Find where the given text appears and provide that cell's center as (X, Y) coordinate. 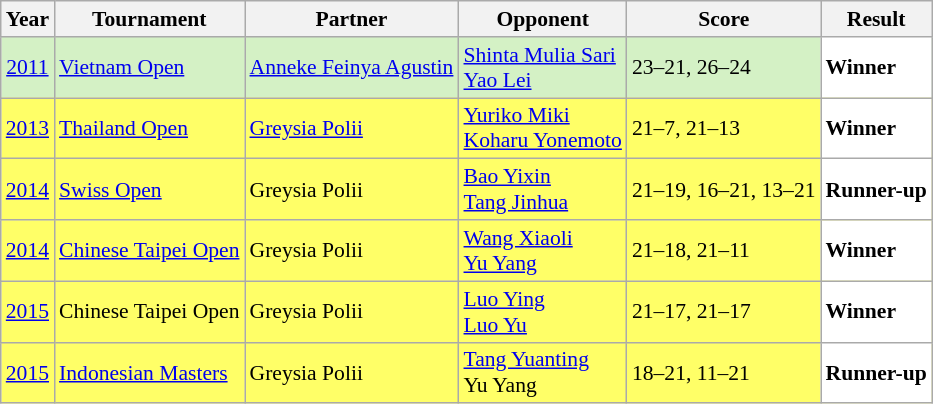
23–21, 26–24 (724, 68)
Wang Xiaoli Yu Yang (542, 250)
21–17, 21–17 (724, 312)
Partner (351, 19)
21–19, 16–21, 13–21 (724, 190)
Vietnam Open (149, 68)
Tournament (149, 19)
Indonesian Masters (149, 372)
2011 (28, 68)
Year (28, 19)
Anneke Feinya Agustin (351, 68)
Opponent (542, 19)
Yuriko Miki Koharu Yonemoto (542, 128)
Luo Ying Luo Yu (542, 312)
2013 (28, 128)
Swiss Open (149, 190)
Thailand Open (149, 128)
18–21, 11–21 (724, 372)
Result (876, 19)
Tang Yuanting Yu Yang (542, 372)
Score (724, 19)
21–18, 21–11 (724, 250)
Bao Yixin Tang Jinhua (542, 190)
21–7, 21–13 (724, 128)
Shinta Mulia Sari Yao Lei (542, 68)
